Find where the given text appears and provide that cell's center as [X, Y] coordinate. 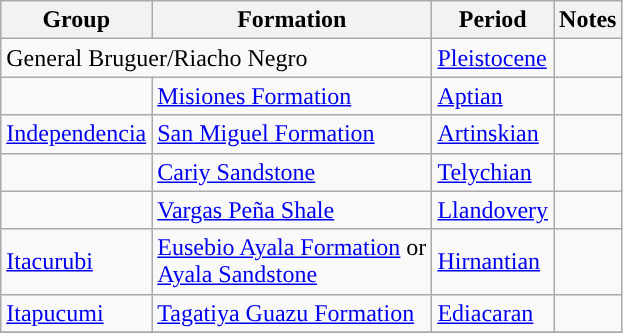
Tagatiya Guazu Formation [292, 313]
Cariy Sandstone [292, 172]
Period [493, 20]
Eusebio Ayala Formation orAyala Sandstone [292, 262]
Llandovery [493, 210]
Ediacaran [493, 313]
General Bruguer/Riacho Negro [216, 58]
Formation [292, 20]
Notes [588, 20]
Vargas Peña Shale [292, 210]
Telychian [493, 172]
Itacurubi [76, 262]
Itapucumi [76, 313]
San Miguel Formation [292, 134]
Artinskian [493, 134]
Misiones Formation [292, 96]
Hirnantian [493, 262]
Independencia [76, 134]
Aptian [493, 96]
Pleistocene [493, 58]
Group [76, 20]
